Find where the given text appears and provide that cell's center as (x, y) coordinate. 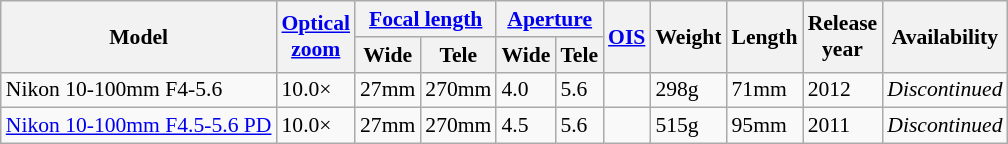
OIS (626, 36)
Model (139, 36)
2011 (843, 126)
Focal length (426, 19)
Releaseyear (843, 36)
Opticalzoom (316, 36)
Weight (688, 36)
515g (688, 126)
71mm (764, 90)
2012 (843, 90)
298g (688, 90)
95mm (764, 126)
Nikon 10-100mm F4.5-5.6 PD (139, 126)
Nikon 10-100mm F4-5.6 (139, 90)
4.5 (526, 126)
4.0 (526, 90)
Aperture (550, 19)
Availability (944, 36)
Length (764, 36)
